Return the [x, y] coordinate for the center point of the cell that contains the specified text.  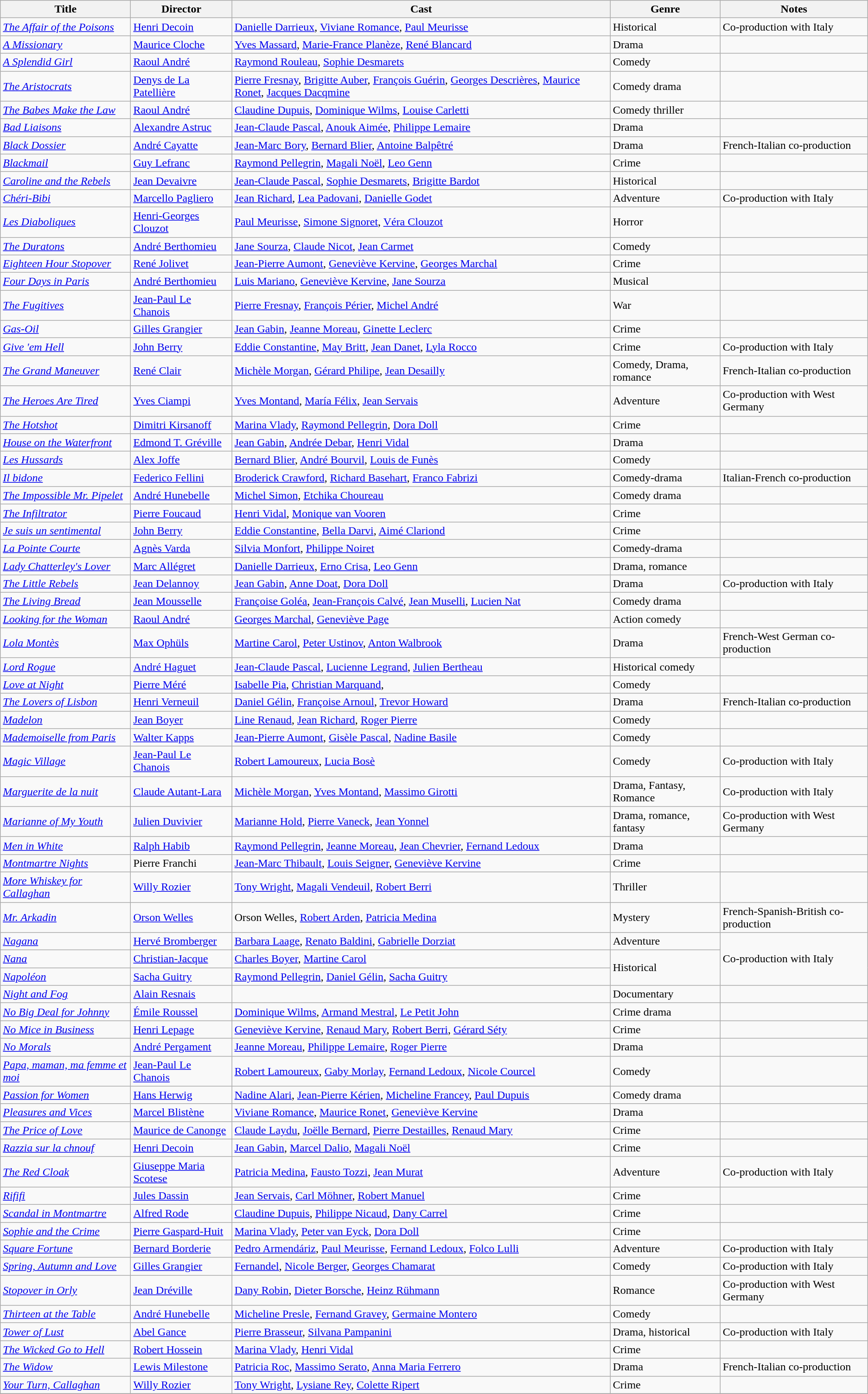
Jane Sourza, Claude Nicot, Jean Carmet [421, 246]
Raymond Pellegrin, Magali Noël, Leo Genn [421, 163]
André Cayatte [181, 145]
More Whiskey for Callaghan [66, 887]
Micheline Presle, Fernand Gravey, Germaine Montero [421, 1314]
Jean-Claude Pascal, Lucienne Legrand, Julien Bertheau [421, 667]
The Living Bread [66, 601]
Maurice de Canonge [181, 1130]
Marcel Blistène [181, 1113]
Ralph Habib [181, 845]
Pierre Fresnay, Brigitte Auber, François Guérin, Georges Descrières, Maurice Ronet, Jacques Dacqmine [421, 86]
House on the Waterfront [66, 442]
Il bidone [66, 478]
The Affair of the Poisons [66, 27]
Yves Massard, Marie-France Planèze, René Blancard [421, 45]
Bernard Blier, André Bourvil, Louis de Funès [421, 460]
Charles Boyer, Martine Carol [421, 959]
The Widow [66, 1367]
La Pointe Courte [66, 548]
Sacha Guitry [181, 977]
Lola Montès [66, 643]
Pierre Fresnay, François Périer, Michel André [421, 305]
Henri Lepage [181, 1030]
Romance [665, 1290]
Jean Mousselle [181, 601]
Spring, Autumn and Love [66, 1266]
French-West German co-production [794, 643]
Barbara Laage, Renato Baldini, Gabrielle Dorziat [421, 941]
Silvia Monfort, Philippe Noiret [421, 548]
Claudine Dupuis, Dominique Wilms, Louise Carletti [421, 110]
Michèle Morgan, Gérard Philipe, Jean Desailly [421, 371]
Christian-Jacque [181, 959]
Bad Liaisons [66, 128]
Mr. Arkadin [66, 917]
Robert Lamoureux, Lucia Bosè [421, 761]
The Duratons [66, 246]
Pierre Foucaud [181, 513]
Marcello Pagliero [181, 198]
Four Days in Paris [66, 281]
Jean Gabin, Marcel Dalio, Magali Noël [421, 1148]
Denys de La Patellière [181, 86]
No Mice in Business [66, 1030]
Marguerite de la nuit [66, 791]
Tony Wright, Magali Vendeuil, Robert Berri [421, 887]
André Pergament [181, 1047]
Raymond Pellegrin, Daniel Gélin, Sacha Guitry [421, 977]
Jean-Marc Bory, Bernard Blier, Antoine Balpêtré [421, 145]
Caroline and the Rebels [66, 180]
Mystery [665, 917]
The Impossible Mr. Pipelet [66, 495]
Pierre Brasseur, Silvana Pampanini [421, 1332]
Drama, romance [665, 566]
Black Dossier [66, 145]
Agnès Varda [181, 548]
Sophie and the Crime [66, 1231]
Jean-Pierre Aumont, Geneviève Kervine, Georges Marchal [421, 264]
Action comedy [665, 619]
Georges Marchal, Geneviève Page [421, 619]
French-Spanish-British co-production [794, 917]
Robert Hossein [181, 1349]
Maurice Cloche [181, 45]
Rififi [66, 1196]
Comedy, Drama, romance [665, 371]
Love at Night [66, 684]
Jean-Claude Pascal, Anouk Aimée, Philippe Lemaire [421, 128]
Dominique Wilms, Armand Mestral, Le Petit John [421, 1012]
Patricia Roc, Massimo Serato, Anna Maria Ferrero [421, 1367]
Martine Carol, Peter Ustinov, Anton Walbrook [421, 643]
Émile Roussel [181, 1012]
Thirteen at the Table [66, 1314]
Jules Dassin [181, 1196]
Line Renaud, Jean Richard, Roger Pierre [421, 720]
The Aristocrats [66, 86]
Lord Rogue [66, 667]
Michel Simon, Etchika Choureau [421, 495]
Françoise Goléa, Jean-François Calvé, Jean Muselli, Lucien Nat [421, 601]
Paul Meurisse, Simone Signoret, Véra Clouzot [421, 222]
Raymond Pellegrin, Jeanne Moreau, Jean Chevrier, Fernand Ledoux [421, 845]
Les Hussards [66, 460]
Daniel Gélin, Françoise Arnoul, Trevor Howard [421, 702]
Nana [66, 959]
Musical [665, 281]
Pierre Franchi [181, 863]
Men in White [66, 845]
Nadine Alari, Jean-Pierre Kérien, Micheline Francey, Paul Dupuis [421, 1095]
Passion for Women [66, 1095]
Give 'em Hell [66, 347]
Jean Gabin, Jeanne Moreau, Ginette Leclerc [421, 329]
Jean Dréville [181, 1290]
Marina Vlady, Henri Vidal [421, 1349]
The Heroes Are Tired [66, 401]
Alexandre Astruc [181, 128]
Jean Servais, Carl Möhner, Robert Manuel [421, 1196]
Director [181, 9]
Tower of Lust [66, 1332]
Alfred Rode [181, 1213]
Danielle Darrieux, Viviane Romance, Paul Meurisse [421, 27]
Madelon [66, 720]
Tony Wright, Lysiane Rey, Colette Ripert [421, 1385]
Jean Boyer [181, 720]
The Hotshot [66, 425]
Isabelle Pia, Christian Marquand, [421, 684]
René Clair [181, 371]
Claudine Dupuis, Philippe Nicaud, Dany Carrel [421, 1213]
Jean-Claude Pascal, Sophie Desmarets, Brigitte Bardot [421, 180]
Marianne Hold, Pierre Vaneck, Jean Yonnel [421, 822]
Marina Vlady, Raymond Pellegrin, Dora Doll [421, 425]
Lady Chatterley's Lover [66, 566]
Danielle Darrieux, Erno Crisa, Leo Genn [421, 566]
Jean Devaivre [181, 180]
Alex Joffe [181, 460]
Comedy thriller [665, 110]
Montmartre Nights [66, 863]
Hervé Bromberger [181, 941]
Genre [665, 9]
René Jolivet [181, 264]
Title [66, 9]
The Lovers of Lisbon [66, 702]
Pedro Armendáriz, Paul Meurisse, Fernand Ledoux, Folco Lulli [421, 1249]
Scandal in Montmartre [66, 1213]
No Big Deal for Johnny [66, 1012]
Razzia sur la chnouf [66, 1148]
Michèle Morgan, Yves Montand, Massimo Girotti [421, 791]
The Little Rebels [66, 584]
Giuseppe Maria Scotese [181, 1171]
Je suis un sentimental [66, 531]
Les Diaboliques [66, 222]
Pleasures and Vices [66, 1113]
Raymond Rouleau, Sophie Desmarets [421, 62]
Henri Vidal, Monique van Vooren [421, 513]
Cast [421, 9]
Jean-Marc Thibault, Louis Seigner, Geneviève Kervine [421, 863]
Looking for the Woman [66, 619]
The Wicked Go to Hell [66, 1349]
The Price of Love [66, 1130]
A Splendid Girl [66, 62]
Henri Verneuil [181, 702]
Patricia Medina, Fausto Tozzi, Jean Murat [421, 1171]
Hans Herwig [181, 1095]
Marina Vlady, Peter van Eyck, Dora Doll [421, 1231]
Jean Richard, Lea Padovani, Danielle Godet [421, 198]
Julien Duvivier [181, 822]
Italian-French co-production [794, 478]
Dany Robin, Dieter Borsche, Heinz Rühmann [421, 1290]
Henri-Georges Clouzot [181, 222]
Jean Gabin, Anne Doat, Dora Doll [421, 584]
Square Fortune [66, 1249]
Drama, historical [665, 1332]
Night and Fog [66, 994]
Orson Welles, Robert Arden, Patricia Medina [421, 917]
Lewis Milestone [181, 1367]
Luis Mariano, Geneviève Kervine, Jane Sourza [421, 281]
Papa, maman, ma femme et moi [66, 1071]
Napoléon [66, 977]
Blackmail [66, 163]
Claude Laydu, Joëlle Bernard, Pierre Destailles, Renaud Mary [421, 1130]
Jeanne Moreau, Philippe Lemaire, Roger Pierre [421, 1047]
No Morals [66, 1047]
Pierre Gaspard-Huit [181, 1231]
Edmond T. Gréville [181, 442]
Nagana [66, 941]
Eddie Constantine, Bella Darvi, Aimé Clariond [421, 531]
Guy Lefranc [181, 163]
The Fugitives [66, 305]
War [665, 305]
The Infiltrator [66, 513]
Claude Autant-Lara [181, 791]
The Grand Maneuver [66, 371]
Orson Welles [181, 917]
Broderick Crawford, Richard Basehart, Franco Fabrizi [421, 478]
Jean Gabin, Andrée Debar, Henri Vidal [421, 442]
Magic Village [66, 761]
Eighteen Hour Stopover [66, 264]
Gas-Oil [66, 329]
Pierre Méré [181, 684]
Max Ophüls [181, 643]
Alain Resnais [181, 994]
Abel Gance [181, 1332]
Stopover in Orly [66, 1290]
Viviane Romance, Maurice Ronet, Geneviève Kervine [421, 1113]
Robert Lamoureux, Gaby Morlay, Fernand Ledoux, Nicole Courcel [421, 1071]
Your Turn, Callaghan [66, 1385]
Mademoiselle from Paris [66, 737]
Marianne of My Youth [66, 822]
Notes [794, 9]
Crime drama [665, 1012]
Documentary [665, 994]
The Babes Make the Law [66, 110]
Drama, Fantasy, Romance [665, 791]
Walter Kapps [181, 737]
A Missionary [66, 45]
Yves Montand, María Félix, Jean Servais [421, 401]
Marc Allégret [181, 566]
Drama, romance, fantasy [665, 822]
André Haguet [181, 667]
Thriller [665, 887]
Chéri-Bibi [66, 198]
Historical comedy [665, 667]
Yves Ciampi [181, 401]
Federico Fellini [181, 478]
The Red Cloak [66, 1171]
Jean Delannoy [181, 584]
Fernandel, Nicole Berger, Georges Chamarat [421, 1266]
Eddie Constantine, May Britt, Jean Danet, Lyla Rocco [421, 347]
Horror [665, 222]
Bernard Borderie [181, 1249]
Jean-Pierre Aumont, Gisèle Pascal, Nadine Basile [421, 737]
Geneviève Kervine, Renaud Mary, Robert Berri, Gérard Séty [421, 1030]
Dimitri Kirsanoff [181, 425]
